Pinpoint the cell where the given text exists, returning its [x, y] midpoint coordinate. 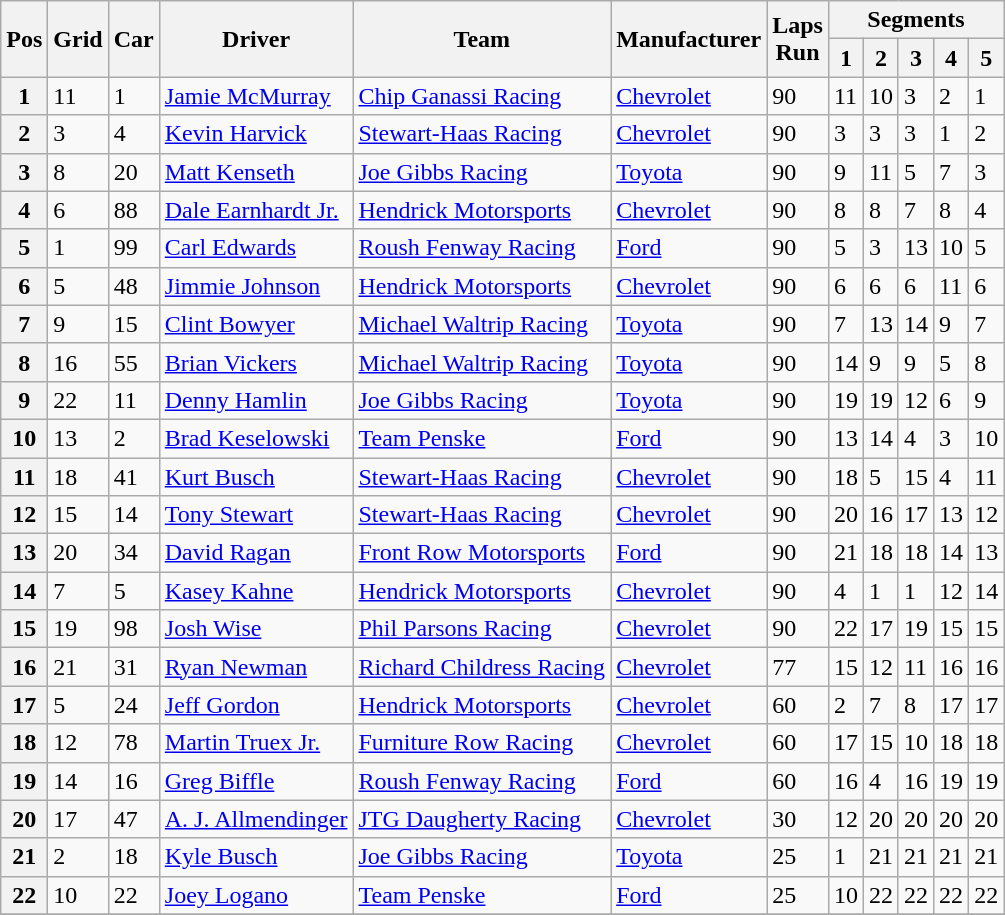
Martin Truex Jr. [256, 743]
24 [134, 705]
Driver [256, 39]
Grid [78, 39]
Carl Edwards [256, 248]
31 [134, 667]
Clint Bowyer [256, 324]
88 [134, 210]
77 [798, 667]
Kevin Harvick [256, 134]
Denny Hamlin [256, 400]
30 [798, 819]
Car [134, 39]
Jimmie Johnson [256, 286]
Joey Logano [256, 895]
A. J. Allmendinger [256, 819]
Richard Childress Racing [482, 667]
Team [482, 39]
48 [134, 286]
41 [134, 477]
Tony Stewart [256, 515]
Kurt Busch [256, 477]
Ryan Newman [256, 667]
Kasey Kahne [256, 591]
Phil Parsons Racing [482, 629]
Kyle Busch [256, 857]
55 [134, 362]
Segments [916, 20]
David Ragan [256, 553]
Manufacturer [689, 39]
Pos [24, 39]
98 [134, 629]
Josh Wise [256, 629]
Greg Biffle [256, 781]
Brad Keselowski [256, 438]
34 [134, 553]
99 [134, 248]
Jamie McMurray [256, 96]
78 [134, 743]
Furniture Row Racing [482, 743]
47 [134, 819]
Jeff Gordon [256, 705]
Brian Vickers [256, 362]
Dale Earnhardt Jr. [256, 210]
Matt Kenseth [256, 172]
JTG Daugherty Racing [482, 819]
Front Row Motorsports [482, 553]
LapsRun [798, 39]
Chip Ganassi Racing [482, 96]
